Pinpoint the cell where the given text exists, returning its (x, y) midpoint coordinate. 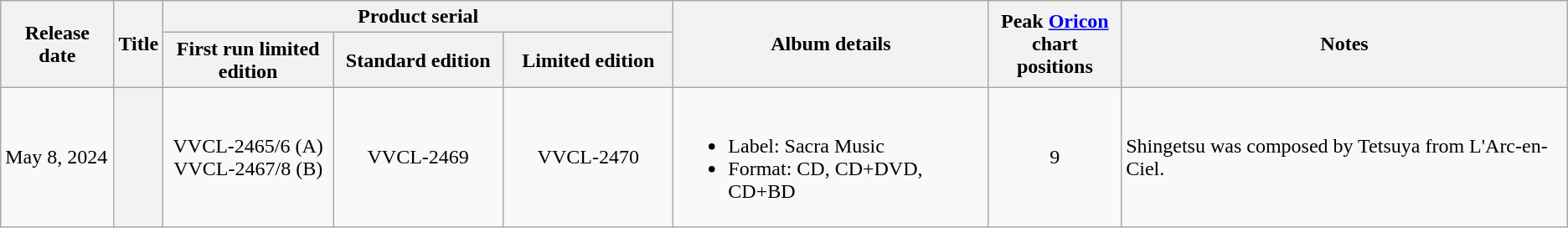
Title (139, 44)
VVCL-2470 (588, 158)
Standard edition (419, 60)
Shingetsu was composed by Tetsuya from L'Arc-en-Ciel. (1345, 158)
May 8, 2024 (57, 158)
9 (1055, 158)
Album details (831, 44)
Peak Oricon chart positions (1055, 44)
Notes (1345, 44)
Product serial (419, 17)
VVCL-2465/6 (A) VVCL-2467/8 (B) (248, 158)
Release date (57, 44)
Limited edition (588, 60)
VVCL-2469 (419, 158)
First run limited edition (248, 60)
Label: Sacra MusicFormat: CD, CD+DVD, CD+BD (831, 158)
